Determine the [x, y] coordinate at the center of the cell enclosing the given text.  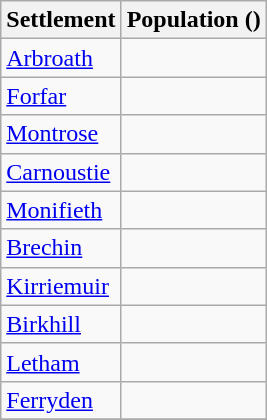
Arbroath [61, 58]
Kirriemuir [61, 286]
Ferryden [61, 400]
Letham [61, 362]
Monifieth [61, 210]
Population () [194, 20]
Montrose [61, 134]
Brechin [61, 248]
Carnoustie [61, 172]
Birkhill [61, 324]
Settlement [61, 20]
Forfar [61, 96]
